For the text-containing cell, return its midpoint in [X, Y] coordinate format. 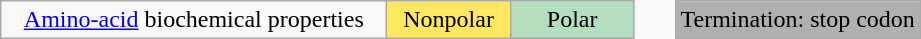
Termination: stop codon [798, 20]
Polar [572, 20]
Amino-acid biochemical properties [194, 20]
Nonpolar [449, 20]
